Capture the cell that displays the provided text and extract its [X, Y] central coordinate. 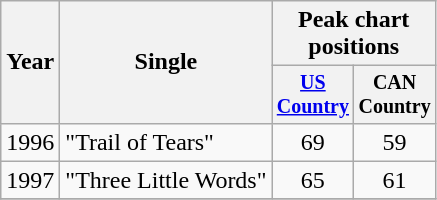
61 [395, 180]
Peak chart positions [354, 34]
Year [30, 62]
CAN Country [395, 94]
US Country [313, 94]
1997 [30, 180]
1996 [30, 142]
"Trail of Tears" [166, 142]
59 [395, 142]
69 [313, 142]
"Three Little Words" [166, 180]
Single [166, 62]
65 [313, 180]
